From the cell containing the given text, extract its center point as (X, Y) coordinate. 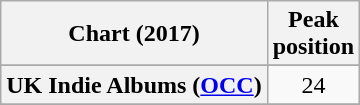
UK Indie Albums (OCC) (134, 85)
24 (313, 85)
Chart (2017) (134, 34)
Peakposition (313, 34)
